Pinpoint the cell where the given text exists, returning its [X, Y] midpoint coordinate. 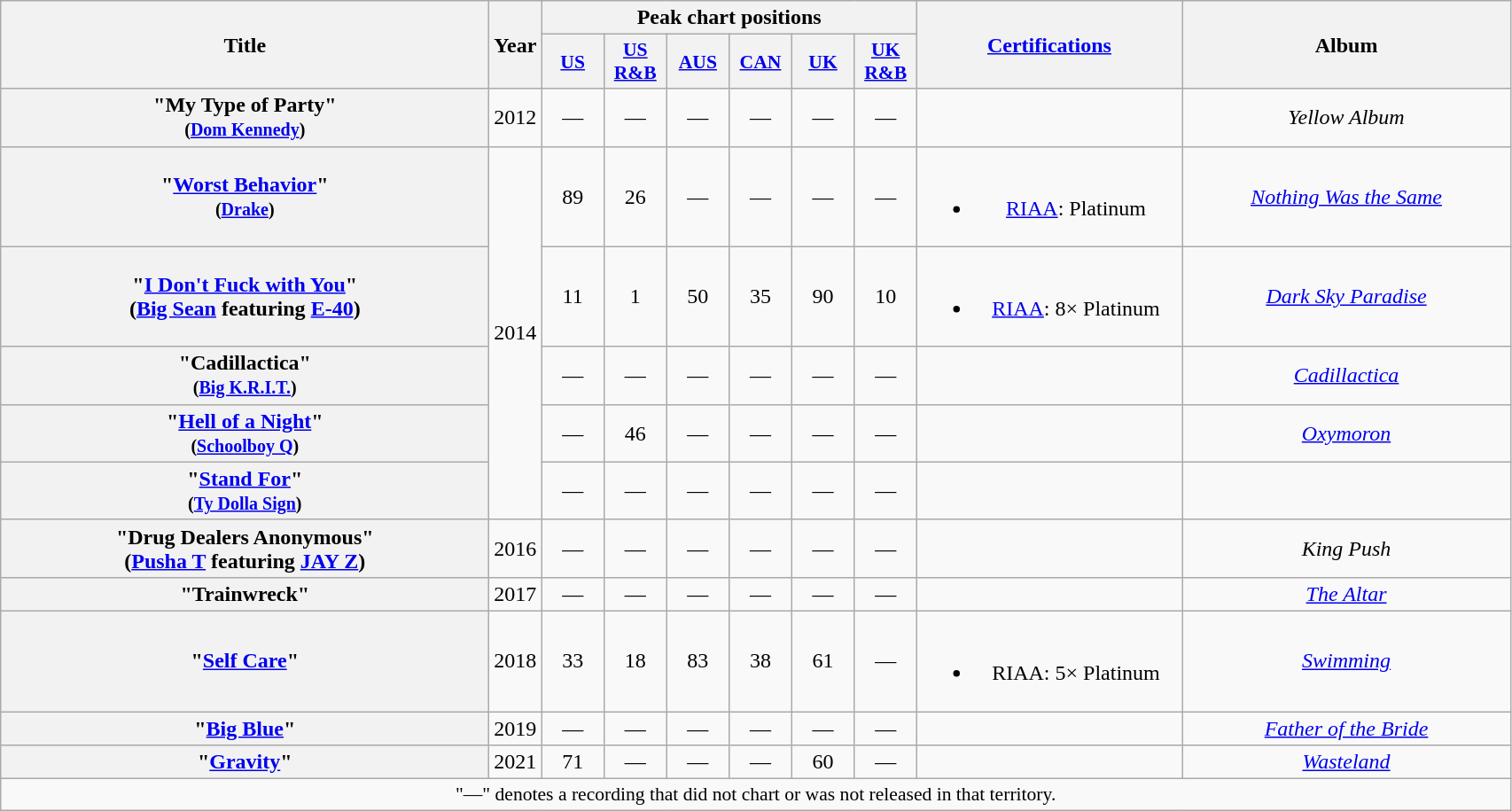
"I Don't Fuck with You"(Big Sean featuring E-40) [245, 296]
10 [886, 296]
33 [573, 661]
Year [516, 44]
50 [698, 296]
"Self Care" [245, 661]
Album [1347, 44]
Cadillactica [1347, 376]
King Push [1347, 548]
Peak chart positions [729, 18]
2018 [516, 661]
Wasteland [1347, 762]
Oxymoron [1347, 433]
90 [822, 296]
"Worst Behavior"(Drake) [245, 197]
Yellow Album [1347, 117]
71 [573, 762]
"—" denotes a recording that did not chart or was not released in that territory. [756, 795]
CAN [760, 62]
US [573, 62]
RIAA: 8× Platinum [1049, 296]
2016 [516, 548]
Certifications [1049, 44]
Dark Sky Paradise [1347, 296]
The Altar [1347, 594]
1 [635, 296]
RIAA: Platinum [1049, 197]
60 [822, 762]
2012 [516, 117]
"Cadillactica"(Big K.R.I.T.) [245, 376]
"Stand For"(Ty Dolla Sign) [245, 491]
Father of the Bride [1347, 728]
61 [822, 661]
"Big Blue" [245, 728]
USR&B [635, 62]
35 [760, 296]
Nothing Was the Same [1347, 197]
"Trainwreck" [245, 594]
UKR&B [886, 62]
AUS [698, 62]
83 [698, 661]
38 [760, 661]
RIAA: 5× Platinum [1049, 661]
2021 [516, 762]
"Drug Dealers Anonymous"(Pusha T featuring JAY Z) [245, 548]
11 [573, 296]
Swimming [1347, 661]
UK [822, 62]
"My Type of Party"(Dom Kennedy) [245, 117]
"Gravity" [245, 762]
46 [635, 433]
2017 [516, 594]
"Hell of a Night"(Schoolboy Q) [245, 433]
2019 [516, 728]
2014 [516, 333]
Title [245, 44]
18 [635, 661]
26 [635, 197]
89 [573, 197]
